Detect which cell encompasses the target text, then output its (X, Y) center coordinate. 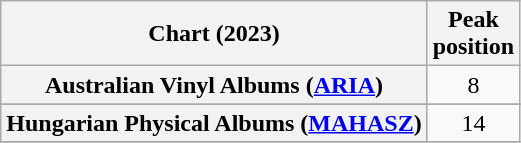
14 (473, 123)
Chart (2023) (214, 34)
Peakposition (473, 34)
Hungarian Physical Albums (MAHASZ) (214, 123)
8 (473, 85)
Australian Vinyl Albums (ARIA) (214, 85)
